Identify which cell holds the provided text, then report its [X, Y] central coordinate. 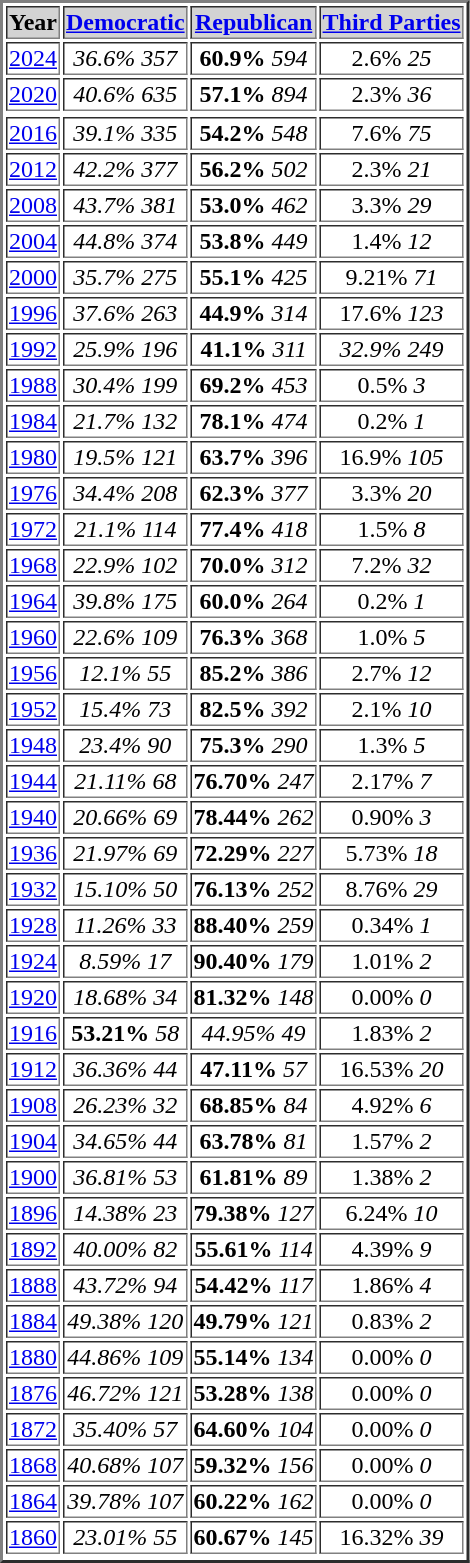
1916 [33, 1034]
60.9% 594 [254, 58]
2012 [33, 170]
2.1% 10 [392, 710]
79.38% 127 [254, 1214]
1.5% 8 [392, 530]
35.40% 57 [126, 1430]
64.60% 104 [254, 1430]
75.3% 290 [254, 746]
76.70% 247 [254, 782]
1864 [33, 1502]
36.81% 53 [126, 1178]
1.57% 2 [392, 1142]
19.5% 121 [126, 458]
53.28% 138 [254, 1394]
56.2% 502 [254, 170]
35.7% 275 [126, 278]
40.6% 635 [126, 94]
12.1% 55 [126, 674]
1.4% 12 [392, 242]
7.6% 75 [392, 134]
72.29% 227 [254, 854]
Democratic [126, 22]
11.26% 33 [126, 926]
1908 [33, 1106]
76.3% 368 [254, 638]
63.78% 81 [254, 1142]
37.6% 263 [126, 314]
7.2% 32 [392, 566]
59.32% 156 [254, 1466]
1964 [33, 602]
55.14% 134 [254, 1358]
62.3% 377 [254, 494]
21.97% 69 [126, 854]
17.6% 123 [392, 314]
49.38% 120 [126, 1322]
1944 [33, 782]
34.4% 208 [126, 494]
1912 [33, 1070]
82.5% 392 [254, 710]
46.72% 121 [126, 1394]
1952 [33, 710]
1900 [33, 1178]
2020 [33, 94]
39.1% 335 [126, 134]
1892 [33, 1250]
55.61% 114 [254, 1250]
32.9% 249 [392, 350]
81.32% 148 [254, 998]
21.7% 132 [126, 422]
1960 [33, 638]
2.3% 21 [392, 170]
1.38% 2 [392, 1178]
Year [33, 22]
2.7% 12 [392, 674]
1872 [33, 1430]
1.83% 2 [392, 1034]
15.10% 50 [126, 890]
1896 [33, 1214]
42.2% 377 [126, 170]
22.9% 102 [126, 566]
1876 [33, 1394]
2.3% 36 [392, 94]
1940 [33, 818]
40.68% 107 [126, 1466]
1992 [33, 350]
53.21% 58 [126, 1034]
76.13% 252 [254, 890]
34.65% 44 [126, 1142]
6.24% 10 [392, 1214]
4.39% 9 [392, 1250]
2004 [33, 242]
26.23% 32 [126, 1106]
4.92% 6 [392, 1106]
5.73% 18 [392, 854]
0.90% 3 [392, 818]
88.40% 259 [254, 926]
70.0% 312 [254, 566]
1888 [33, 1286]
40.00% 82 [126, 1250]
1860 [33, 1538]
8.59% 17 [126, 962]
1996 [33, 314]
2.17% 7 [392, 782]
60.22% 162 [254, 1502]
3.3% 29 [392, 206]
78.44% 262 [254, 818]
44.95% 49 [254, 1034]
9.21% 71 [392, 278]
54.42% 117 [254, 1286]
39.78% 107 [126, 1502]
55.1% 425 [254, 278]
1880 [33, 1358]
1956 [33, 674]
63.7% 396 [254, 458]
14.38% 23 [126, 1214]
49.79% 121 [254, 1322]
8.76% 29 [392, 890]
22.6% 109 [126, 638]
2024 [33, 58]
44.9% 314 [254, 314]
1924 [33, 962]
2008 [33, 206]
21.1% 114 [126, 530]
47.11% 57 [254, 1070]
0.5% 3 [392, 386]
41.1% 311 [254, 350]
23.4% 90 [126, 746]
53.8% 449 [254, 242]
1.01% 2 [392, 962]
39.8% 175 [126, 602]
1948 [33, 746]
16.32% 39 [392, 1538]
1.0% 5 [392, 638]
2016 [33, 134]
Republican [254, 22]
1972 [33, 530]
Third Parties [392, 22]
16.53% 20 [392, 1070]
1920 [33, 998]
1884 [33, 1322]
69.2% 453 [254, 386]
68.85% 84 [254, 1106]
36.6% 357 [126, 58]
44.8% 374 [126, 242]
54.2% 548 [254, 134]
53.0% 462 [254, 206]
1988 [33, 386]
16.9% 105 [392, 458]
1928 [33, 926]
1868 [33, 1466]
43.72% 94 [126, 1286]
1936 [33, 854]
60.0% 264 [254, 602]
57.1% 894 [254, 94]
0.83% 2 [392, 1322]
78.1% 474 [254, 422]
60.67% 145 [254, 1538]
30.4% 199 [126, 386]
20.66% 69 [126, 818]
77.4% 418 [254, 530]
44.86% 109 [126, 1358]
21.11% 68 [126, 782]
18.68% 34 [126, 998]
1.3% 5 [392, 746]
1904 [33, 1142]
61.81% 89 [254, 1178]
25.9% 196 [126, 350]
90.40% 179 [254, 962]
0.34% 1 [392, 926]
2.6% 25 [392, 58]
1980 [33, 458]
1.86% 4 [392, 1286]
3.3% 20 [392, 494]
15.4% 73 [126, 710]
1984 [33, 422]
1932 [33, 890]
2000 [33, 278]
85.2% 386 [254, 674]
1976 [33, 494]
43.7% 381 [126, 206]
1968 [33, 566]
23.01% 55 [126, 1538]
36.36% 44 [126, 1070]
